From the cell containing the given text, extract its center point as (x, y) coordinate. 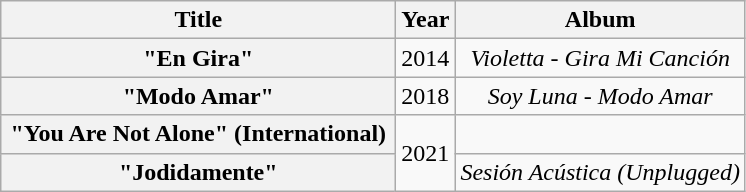
Album (600, 20)
Sesión Acústica (Unplugged) (600, 172)
Violetta - Gira Mi Canción (600, 58)
2014 (426, 58)
2018 (426, 96)
Soy Luna - Modo Amar (600, 96)
Year (426, 20)
Title (198, 20)
"Jodidamente" (198, 172)
2021 (426, 153)
"You Are Not Alone" (International) (198, 134)
"Modo Amar" (198, 96)
"En Gira" (198, 58)
